Detect which cell encompasses the target text, then output its [x, y] center coordinate. 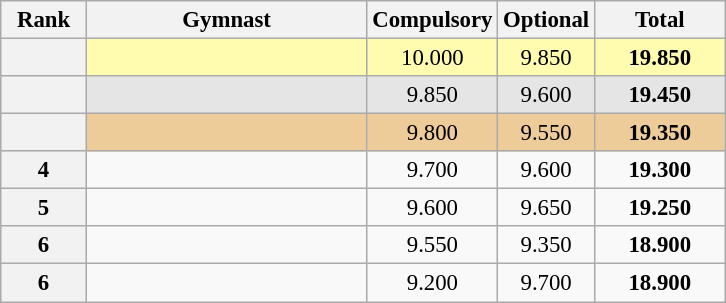
19.300 [660, 170]
5 [44, 208]
Gymnast [226, 20]
9.650 [546, 208]
9.200 [432, 283]
19.250 [660, 208]
Rank [44, 20]
19.350 [660, 133]
10.000 [432, 58]
9.800 [432, 133]
Total [660, 20]
Compulsory [432, 20]
19.450 [660, 95]
Optional [546, 20]
9.350 [546, 245]
19.850 [660, 58]
4 [44, 170]
